Identify which cell holds the provided text, then report its [x, y] central coordinate. 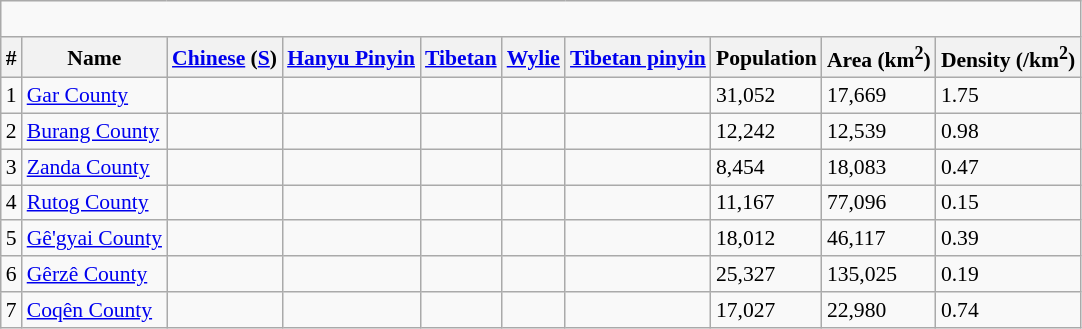
Hanyu Pinyin [351, 58]
0.74 [1008, 310]
Rutog County [94, 203]
18,083 [879, 167]
Population [766, 58]
0.98 [1008, 132]
31,052 [766, 96]
Gê'gyai County [94, 239]
# [12, 58]
12,242 [766, 132]
0.19 [1008, 274]
135,025 [879, 274]
6 [12, 274]
Gêrzê County [94, 274]
Tibetan pinyin [638, 58]
Coqên County [94, 310]
Zanda County [94, 167]
Chinese (S) [224, 58]
7 [12, 310]
18,012 [766, 239]
77,096 [879, 203]
Burang County [94, 132]
2 [12, 132]
0.39 [1008, 239]
8,454 [766, 167]
12,539 [879, 132]
25,327 [766, 274]
0.47 [1008, 167]
Wylie [534, 58]
4 [12, 203]
3 [12, 167]
1 [12, 96]
17,669 [879, 96]
Area (km2) [879, 58]
Name [94, 58]
Tibetan [461, 58]
1.75 [1008, 96]
22,980 [879, 310]
5 [12, 239]
17,027 [766, 310]
Gar County [94, 96]
11,167 [766, 203]
46,117 [879, 239]
Density (/km2) [1008, 58]
0.15 [1008, 203]
